Return the (x, y) coordinate for the center point of the cell that contains the specified text.  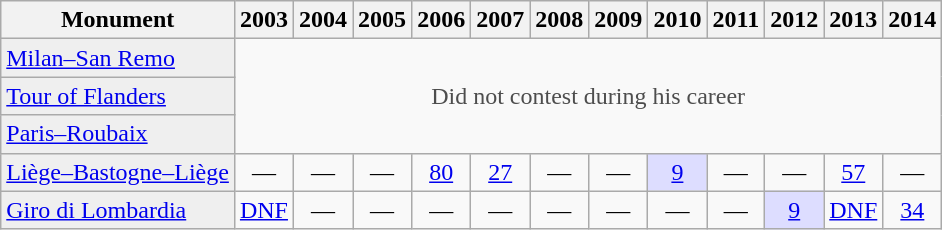
2014 (912, 20)
Milan–San Remo (118, 58)
2006 (442, 20)
57 (854, 172)
2012 (794, 20)
2010 (678, 20)
34 (912, 210)
2007 (500, 20)
Monument (118, 20)
Tour of Flanders (118, 96)
2013 (854, 20)
2008 (560, 20)
2011 (736, 20)
Did not contest during his career (588, 96)
2003 (264, 20)
2009 (618, 20)
Giro di Lombardia (118, 210)
27 (500, 172)
Liège–Bastogne–Liège (118, 172)
Paris–Roubaix (118, 134)
2005 (382, 20)
2004 (322, 20)
80 (442, 172)
